Detect which cell encompasses the target text, then output its (X, Y) center coordinate. 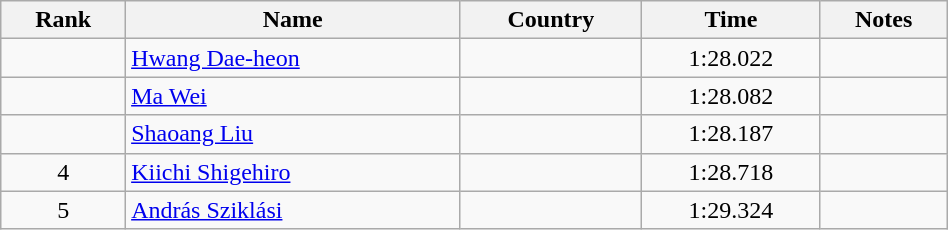
Shaoang Liu (293, 134)
5 (64, 210)
1:28.718 (731, 172)
1:28.022 (731, 58)
4 (64, 172)
Country (551, 20)
1:28.187 (731, 134)
Kiichi Shigehiro (293, 172)
Hwang Dae-heon (293, 58)
1:28.082 (731, 96)
András Sziklási (293, 210)
Ma Wei (293, 96)
Rank (64, 20)
Notes (884, 20)
Time (731, 20)
Name (293, 20)
1:29.324 (731, 210)
